Scan for the cell matching the given text and deliver its (X, Y) coordinate at center. 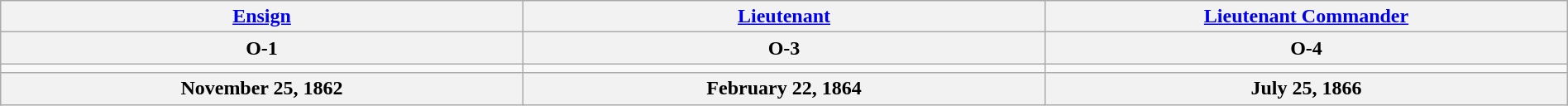
July 25, 1866 (1307, 89)
Lieutenant Commander (1307, 17)
Lieutenant (784, 17)
Ensign (262, 17)
O-4 (1307, 48)
November 25, 1862 (262, 89)
February 22, 1864 (784, 89)
O-1 (262, 48)
O-3 (784, 48)
